Extract the [x, y] coordinate from the center of the cell holding the provided text.  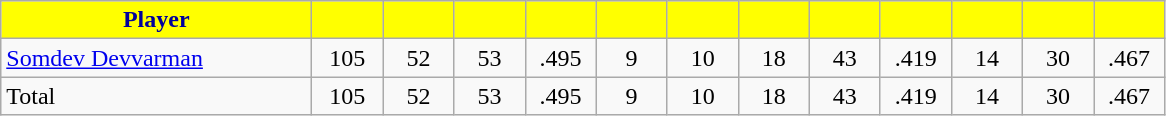
Total [156, 96]
Player [156, 20]
Somdev Devvarman [156, 58]
